Return [x, y] of the center of cell containing provided text 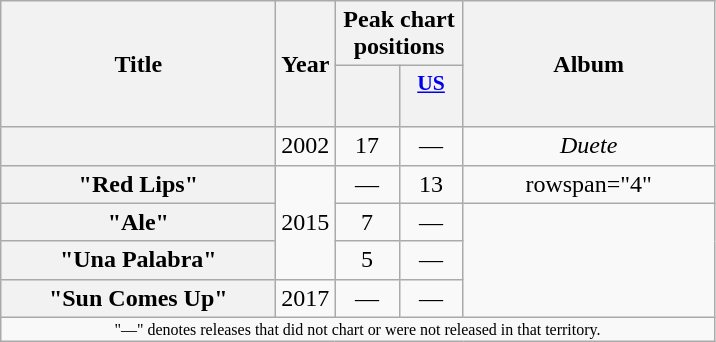
2015 [306, 222]
"—" denotes releases that did not chart or were not released in that territory. [358, 329]
17 [367, 146]
2017 [306, 298]
5 [367, 260]
rowspan="4" [588, 184]
"Red Lips" [138, 184]
13 [431, 184]
Year [306, 64]
Duete [588, 146]
Album [588, 64]
7 [367, 222]
Peak chart positions [399, 34]
"Sun Comes Up" [138, 298]
US [431, 96]
"Ale" [138, 222]
"Una Palabra" [138, 260]
2002 [306, 146]
Title [138, 64]
